Search for the cell housing the specified text and yield its (X, Y) center coordinate. 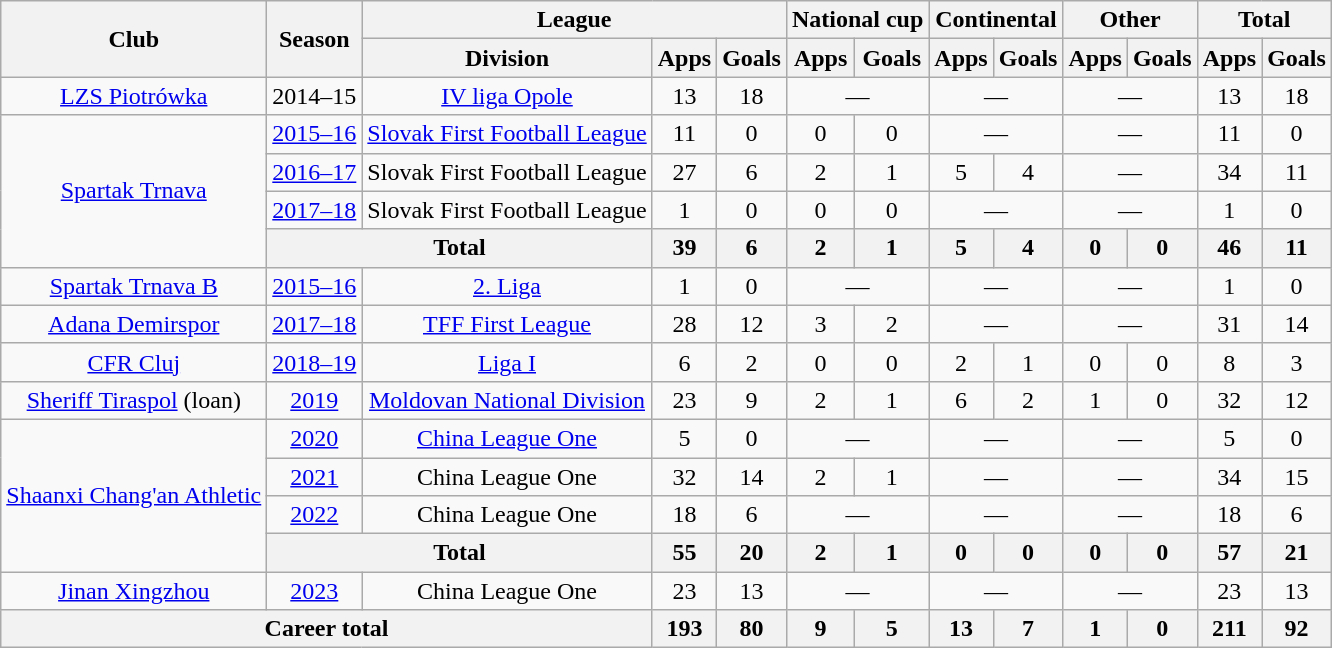
21 (1297, 553)
Spartak Trnava (134, 191)
20 (752, 553)
57 (1229, 553)
8 (1229, 362)
27 (684, 172)
2019 (314, 400)
Shaanxi Chang'an Athletic (134, 495)
2023 (314, 591)
League (574, 20)
55 (684, 553)
2018–19 (314, 362)
Liga I (507, 362)
2016–17 (314, 172)
National cup (857, 20)
Moldovan National Division (507, 400)
Other (1130, 20)
2. Liga (507, 286)
46 (1229, 248)
Adana Demirspor (134, 324)
Jinan Xingzhou (134, 591)
Career total (326, 629)
2014–15 (314, 96)
Continental (996, 20)
15 (1297, 477)
28 (684, 324)
2020 (314, 438)
Division (507, 58)
CFR Cluj (134, 362)
Spartak Trnava B (134, 286)
TFF First League (507, 324)
Season (314, 39)
2021 (314, 477)
LZS Piotrówka (134, 96)
Club (134, 39)
193 (684, 629)
7 (1028, 629)
39 (684, 248)
31 (1229, 324)
Sheriff Tiraspol (loan) (134, 400)
IV liga Opole (507, 96)
80 (752, 629)
211 (1229, 629)
92 (1297, 629)
2022 (314, 515)
